Determine the [x, y] coordinate at the center of the cell enclosing the given text.  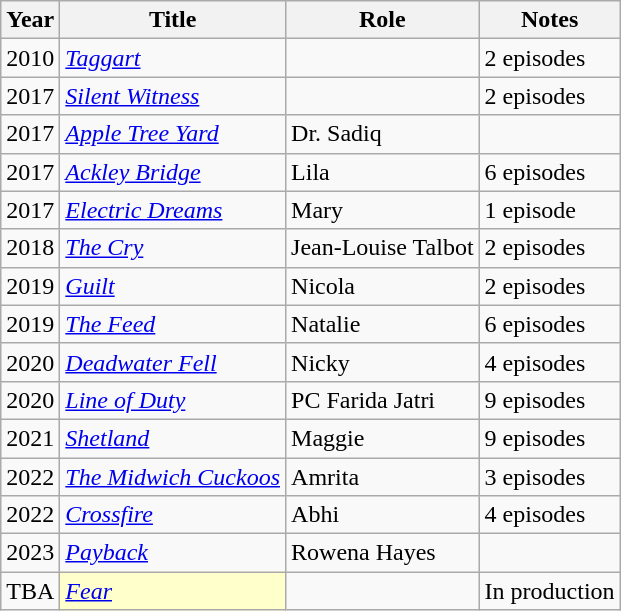
Maggie [383, 438]
In production [550, 591]
Ackley Bridge [173, 172]
Line of Duty [173, 400]
2021 [30, 438]
Lila [383, 172]
Payback [173, 553]
The Cry [173, 248]
PC Farida Jatri [383, 400]
Crossfire [173, 515]
Natalie [383, 324]
Amrita [383, 477]
Abhi [383, 515]
2018 [30, 248]
2023 [30, 553]
Year [30, 20]
Title [173, 20]
Rowena Hayes [383, 553]
Taggart [173, 58]
1 episode [550, 210]
3 episodes [550, 477]
The Feed [173, 324]
Guilt [173, 286]
Deadwater Fell [173, 362]
Apple Tree Yard [173, 134]
Role [383, 20]
Notes [550, 20]
Fear [173, 591]
2010 [30, 58]
Jean-Louise Talbot [383, 248]
Dr. Sadiq [383, 134]
Electric Dreams [173, 210]
The Midwich Cuckoos [173, 477]
Nicky [383, 362]
Silent Witness [173, 96]
Nicola [383, 286]
TBA [30, 591]
Shetland [173, 438]
Mary [383, 210]
